Output the [x, y] coordinate of the center of the cell containing the given text.  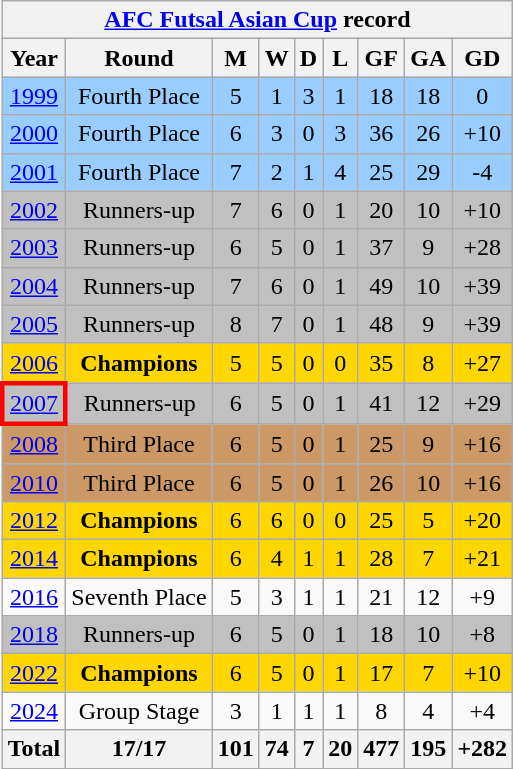
1999 [34, 96]
2024 [34, 711]
2002 [34, 210]
GF [382, 58]
28 [382, 559]
48 [382, 324]
W [276, 58]
+21 [482, 559]
21 [382, 597]
M [236, 58]
2000 [34, 134]
2012 [34, 521]
29 [428, 172]
36 [382, 134]
Year [34, 58]
2014 [34, 559]
2001 [34, 172]
49 [382, 286]
+20 [482, 521]
Round [139, 58]
37 [382, 248]
Total [34, 749]
2006 [34, 363]
35 [382, 363]
2 [276, 172]
+28 [482, 248]
101 [236, 749]
17 [382, 673]
2010 [34, 483]
17/17 [139, 749]
+282 [482, 749]
-4 [482, 172]
GD [482, 58]
+27 [482, 363]
AFC Futsal Asian Cup record [257, 20]
2022 [34, 673]
2018 [34, 635]
+8 [482, 635]
2007 [34, 404]
+9 [482, 597]
2003 [34, 248]
2008 [34, 444]
2004 [34, 286]
41 [382, 404]
Seventh Place [139, 597]
477 [382, 749]
195 [428, 749]
L [340, 58]
2005 [34, 324]
GA [428, 58]
2016 [34, 597]
+4 [482, 711]
74 [276, 749]
D [308, 58]
Group Stage [139, 711]
+29 [482, 404]
